For the text-containing cell, return its midpoint in (X, Y) coordinate format. 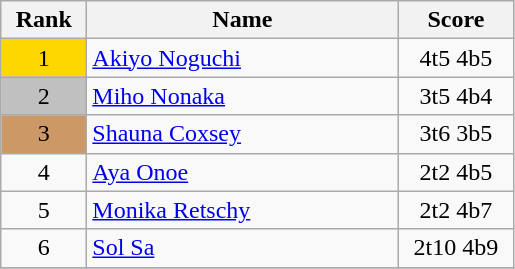
Sol Sa (242, 248)
3t5 4b4 (456, 96)
Miho Nonaka (242, 96)
Score (456, 20)
6 (44, 248)
Name (242, 20)
Akiyo Noguchi (242, 58)
Aya Onoe (242, 172)
Monika Retschy (242, 210)
2t10 4b9 (456, 248)
2t2 4b7 (456, 210)
3 (44, 134)
3t6 3b5 (456, 134)
Shauna Coxsey (242, 134)
Rank (44, 20)
2 (44, 96)
4t5 4b5 (456, 58)
4 (44, 172)
1 (44, 58)
5 (44, 210)
2t2 4b5 (456, 172)
